Search for the cell housing the specified text and yield its [X, Y] center coordinate. 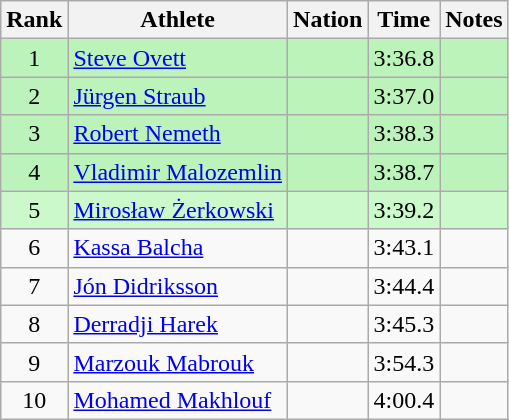
Notes [474, 20]
9 [34, 362]
4 [34, 172]
Steve Ovett [178, 58]
3 [34, 134]
Rank [34, 20]
3:38.7 [404, 172]
Time [404, 20]
Mirosław Żerkowski [178, 210]
Derradji Harek [178, 324]
3:54.3 [404, 362]
Kassa Balcha [178, 248]
Nation [328, 20]
5 [34, 210]
10 [34, 400]
3:36.8 [404, 58]
6 [34, 248]
1 [34, 58]
3:37.0 [404, 96]
3:44.4 [404, 286]
Mohamed Makhlouf [178, 400]
Vladimir Malozemlin [178, 172]
2 [34, 96]
8 [34, 324]
Marzouk Mabrouk [178, 362]
Robert Nemeth [178, 134]
Jürgen Straub [178, 96]
3:39.2 [404, 210]
3:45.3 [404, 324]
Athlete [178, 20]
3:43.1 [404, 248]
Jón Didriksson [178, 286]
7 [34, 286]
3:38.3 [404, 134]
4:00.4 [404, 400]
